Detect which cell encompasses the target text, then output its (X, Y) center coordinate. 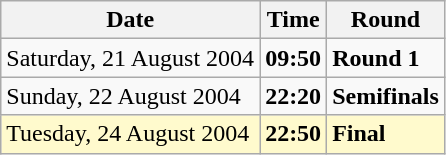
22:20 (294, 96)
Sunday, 22 August 2004 (130, 96)
Semifinals (386, 96)
09:50 (294, 58)
Round 1 (386, 58)
Time (294, 20)
22:50 (294, 134)
Date (130, 20)
Tuesday, 24 August 2004 (130, 134)
Final (386, 134)
Saturday, 21 August 2004 (130, 58)
Round (386, 20)
